Output the (X, Y) coordinate of the center of the cell containing the given text.  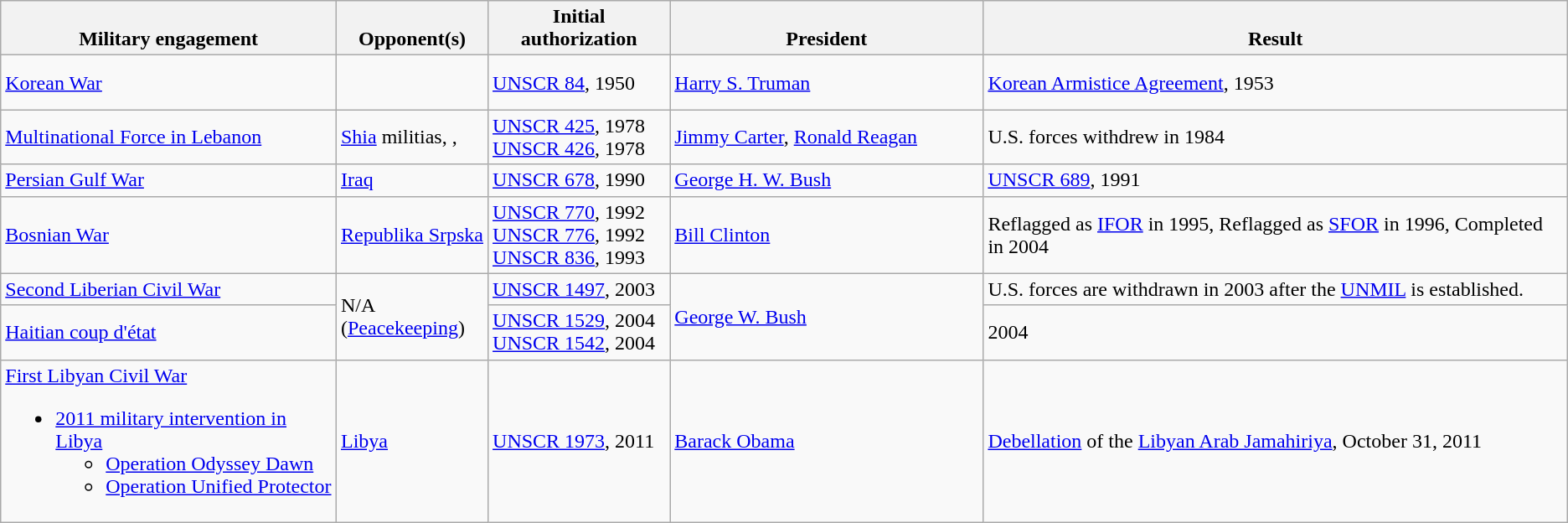
Haitian coup d'état (169, 332)
Iraq (412, 180)
UNSCR 84, 1950 (580, 82)
Korean Armistice Agreement, 1953 (1275, 82)
Shia militias, , (412, 137)
George H. W. Bush (827, 180)
Barack Obama (827, 441)
Persian Gulf War (169, 180)
Opponent(s) (412, 28)
Result (1275, 28)
Bosnian War (169, 235)
2004 (1275, 332)
UNSCR 770, 1992UNSCR 776, 1992UNSCR 836, 1993 (580, 235)
Korean War (169, 82)
UNSCR 678, 1990 (580, 180)
Reflagged as IFOR in 1995, Reflagged as SFOR in 1996, Completed in 2004 (1275, 235)
Initial authorization (580, 28)
George W. Bush (827, 317)
Harry S. Truman (827, 82)
UNSCR 425, 1978UNSCR 426, 1978 (580, 137)
Libya (412, 441)
First Libyan Civil War2011 military intervention in LibyaOperation Odyssey DawnOperation Unified Protector (169, 441)
Second Liberian Civil War (169, 289)
Debellation of the Libyan Arab Jamahiriya, October 31, 2011 (1275, 441)
Bill Clinton (827, 235)
UNSCR 689, 1991 (1275, 180)
U.S. forces are withdrawn in 2003 after the UNMIL is established. (1275, 289)
Multinational Force in Lebanon (169, 137)
Military engagement (169, 28)
U.S. forces withdrew in 1984 (1275, 137)
UNSCR 1973, 2011 (580, 441)
Republika Srpska (412, 235)
UNSCR 1497, 2003 (580, 289)
N/A(Peacekeeping) (412, 317)
UNSCR 1529, 2004UNSCR 1542, 2004 (580, 332)
Jimmy Carter, Ronald Reagan (827, 137)
President (827, 28)
